Determine the [X, Y] coordinate at the center of the cell enclosing the given text.  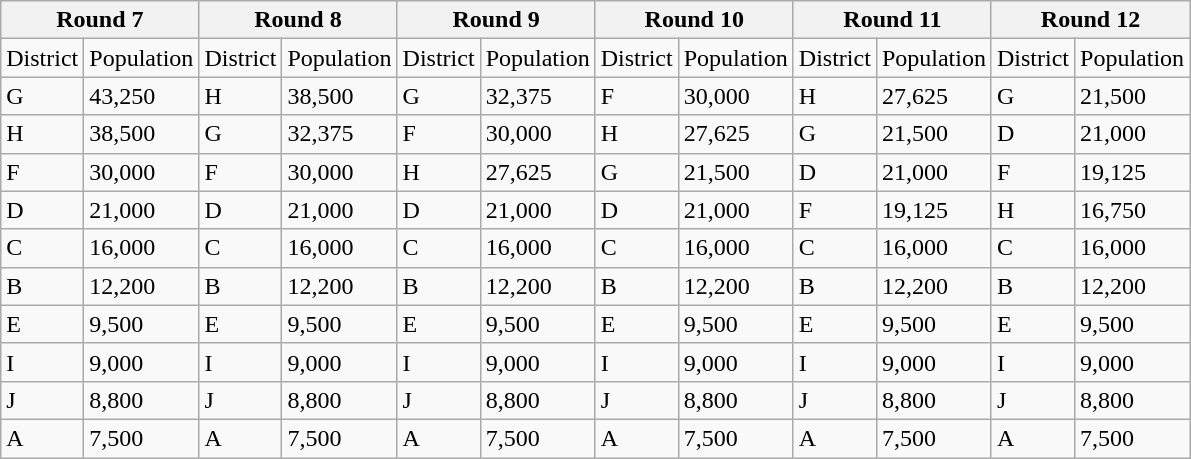
Round 9 [496, 20]
Round 12 [1090, 20]
Round 11 [892, 20]
Round 8 [298, 20]
Round 7 [100, 20]
16,750 [1132, 210]
43,250 [142, 96]
Round 10 [694, 20]
